Detect which cell encompasses the target text, then output its [x, y] center coordinate. 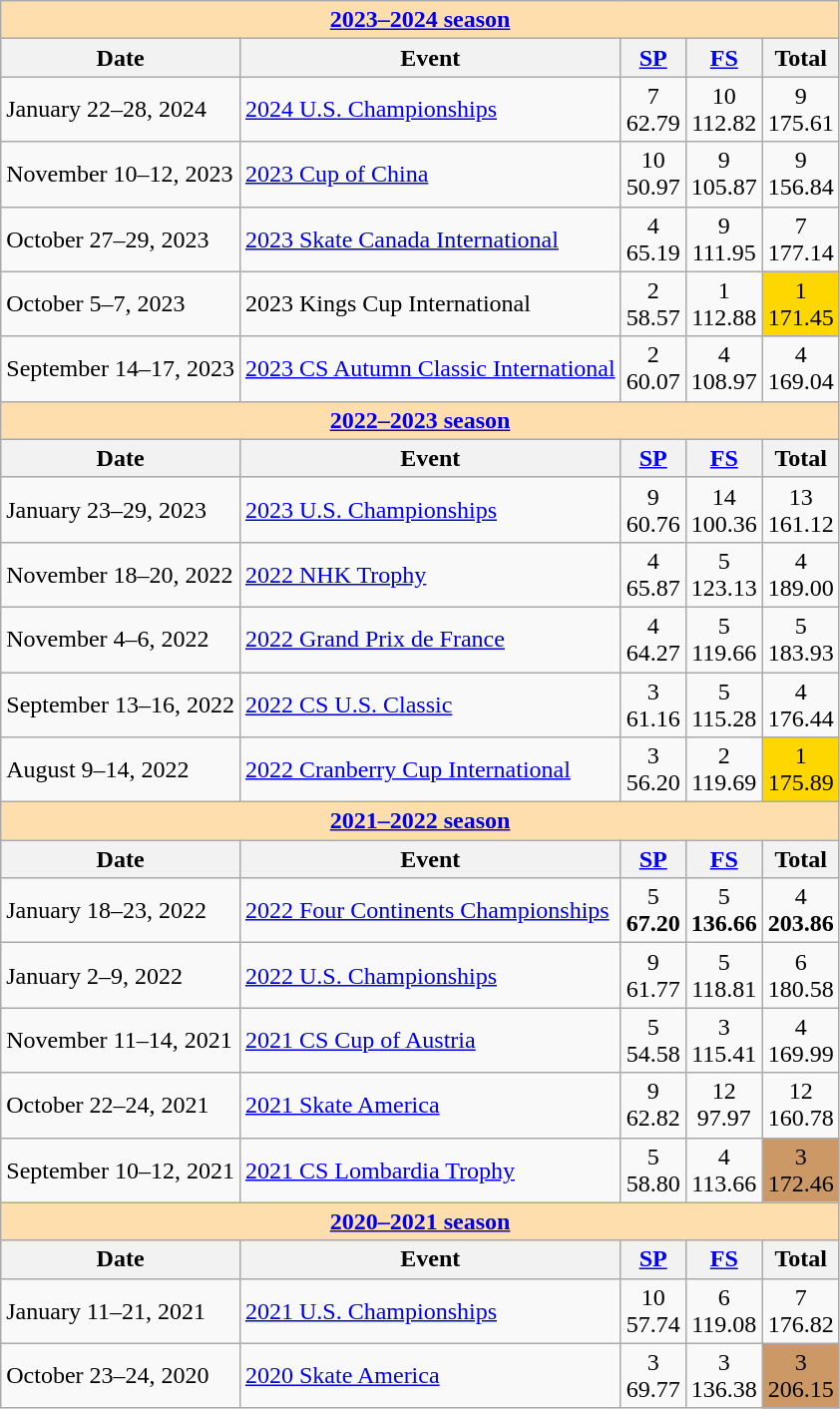
6 180.58 [800, 976]
2022 U.S. Championships [430, 976]
November 10–12, 2023 [121, 174]
August 9–14, 2022 [121, 770]
3 61.16 [652, 704]
9 105.87 [724, 174]
14 100.36 [724, 509]
2023 Cup of China [430, 174]
4 176.44 [800, 704]
9 156.84 [800, 174]
3 172.46 [800, 1170]
10 112.82 [724, 110]
5 54.58 [652, 1040]
2024 U.S. Championships [430, 110]
2022 Grand Prix de France [430, 639]
January 2–9, 2022 [121, 976]
3 206.15 [800, 1375]
5 67.20 [652, 910]
5 119.66 [724, 639]
2023 Skate Canada International [430, 239]
2022 CS U.S. Classic [430, 704]
10 57.74 [652, 1311]
4 108.97 [724, 369]
5 118.81 [724, 976]
4 64.27 [652, 639]
13 161.12 [800, 509]
November 11–14, 2021 [121, 1040]
2021–2022 season [421, 821]
3 69.77 [652, 1375]
January 22–28, 2024 [121, 110]
November 4–6, 2022 [121, 639]
10 50.97 [652, 174]
7 176.82 [800, 1311]
9 62.82 [652, 1106]
4 65.19 [652, 239]
1 171.45 [800, 303]
October 22–24, 2021 [121, 1106]
2021 Skate America [430, 1106]
3 56.20 [652, 770]
7 177.14 [800, 239]
5 123.13 [724, 575]
6 119.08 [724, 1311]
9 60.76 [652, 509]
4 65.87 [652, 575]
2022 NHK Trophy [430, 575]
12 97.97 [724, 1106]
2021 CS Lombardia Trophy [430, 1170]
5 115.28 [724, 704]
12 160.78 [800, 1106]
September 14–17, 2023 [121, 369]
2023–2024 season [421, 20]
2023 CS Autumn Classic International [430, 369]
October 23–24, 2020 [121, 1375]
2022 Four Continents Championships [430, 910]
1 175.89 [800, 770]
2020 Skate America [430, 1375]
2021 CS Cup of Austria [430, 1040]
2021 U.S. Championships [430, 1311]
5 136.66 [724, 910]
9 175.61 [800, 110]
2 119.69 [724, 770]
1 112.88 [724, 303]
9 111.95 [724, 239]
2 58.57 [652, 303]
October 27–29, 2023 [121, 239]
January 11–21, 2021 [121, 1311]
4 203.86 [800, 910]
4 169.99 [800, 1040]
January 18–23, 2022 [121, 910]
3 136.38 [724, 1375]
4 189.00 [800, 575]
2020–2021 season [421, 1221]
5 58.80 [652, 1170]
November 18–20, 2022 [121, 575]
September 13–16, 2022 [121, 704]
2023 U.S. Championships [430, 509]
2 60.07 [652, 369]
2022 Cranberry Cup International [430, 770]
2022–2023 season [421, 420]
4 169.04 [800, 369]
September 10–12, 2021 [121, 1170]
January 23–29, 2023 [121, 509]
October 5–7, 2023 [121, 303]
5 183.93 [800, 639]
9 61.77 [652, 976]
7 62.79 [652, 110]
4 113.66 [724, 1170]
3 115.41 [724, 1040]
2023 Kings Cup International [430, 303]
